Extract the [X, Y] coordinate from the center of the cell holding the provided text.  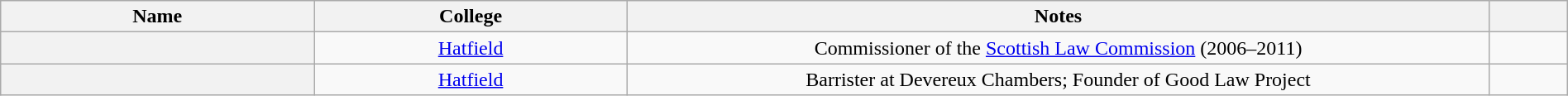
Name [157, 17]
Notes [1059, 17]
Commissioner of the Scottish Law Commission (2006–2011) [1059, 48]
Barrister at Devereux Chambers; Founder of Good Law Project [1059, 79]
College [471, 17]
